Scan for the cell matching the given text and deliver its (X, Y) coordinate at center. 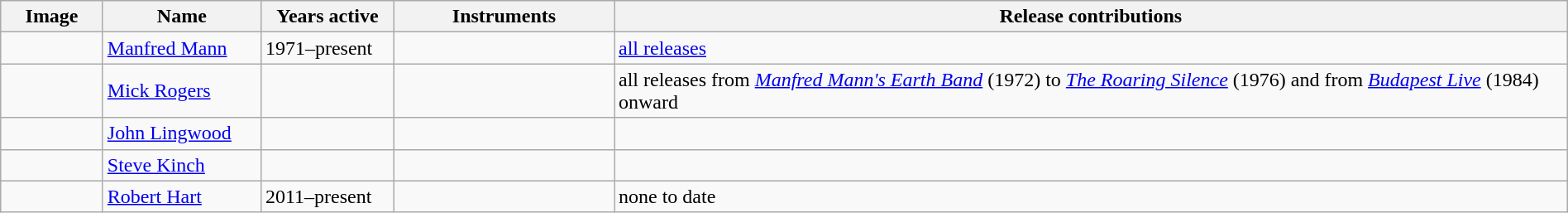
all releases (1090, 48)
1971–present (327, 48)
Mick Rogers (182, 91)
Years active (327, 17)
Release contributions (1090, 17)
none to date (1090, 196)
Name (182, 17)
John Lingwood (182, 133)
Instruments (504, 17)
2011–present (327, 196)
all releases from Manfred Mann's Earth Band (1972) to The Roaring Silence (1976) and from Budapest Live (1984) onward (1090, 91)
Steve Kinch (182, 165)
Robert Hart (182, 196)
Manfred Mann (182, 48)
Image (52, 17)
